Provide the (x, y) coordinate of the cell's center where the given text is located.  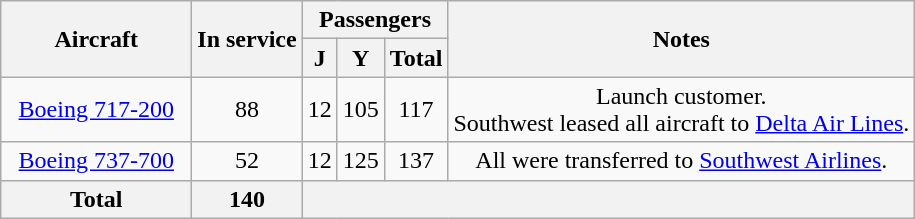
Aircraft (96, 39)
105 (360, 110)
125 (360, 161)
J (320, 58)
137 (416, 161)
In service (247, 39)
117 (416, 110)
140 (247, 199)
Boeing 717-200 (96, 110)
88 (247, 110)
Notes (682, 39)
52 (247, 161)
Passengers (375, 20)
Boeing 737-700 (96, 161)
Y (360, 58)
Launch customer.Southwest leased all aircraft to Delta Air Lines. (682, 110)
All were transferred to Southwest Airlines. (682, 161)
